Identify which cell holds the provided text, then report its [X, Y] central coordinate. 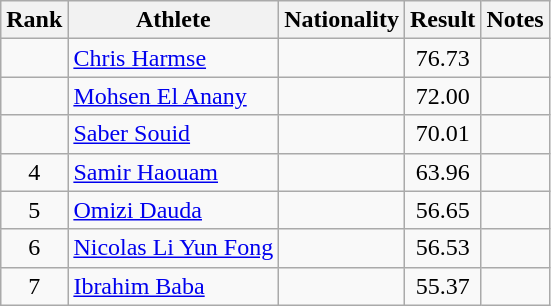
Notes [515, 20]
63.96 [442, 172]
Ibrahim Baba [174, 286]
72.00 [442, 96]
Mohsen El Anany [174, 96]
4 [34, 172]
56.53 [442, 248]
Result [442, 20]
Omizi Dauda [174, 210]
76.73 [442, 58]
Rank [34, 20]
6 [34, 248]
56.65 [442, 210]
Nicolas Li Yun Fong [174, 248]
70.01 [442, 134]
7 [34, 286]
Saber Souid [174, 134]
Athlete [174, 20]
55.37 [442, 286]
Nationality [342, 20]
5 [34, 210]
Chris Harmse [174, 58]
Samir Haouam [174, 172]
